Provide the (x, y) coordinate of the cell's center where the given text is located.  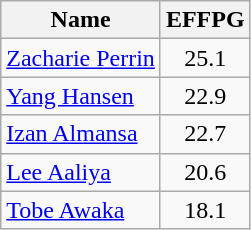
Lee Aaliya (81, 172)
Zacharie Perrin (81, 58)
Izan Almansa (81, 134)
25.1 (205, 58)
Yang Hansen (81, 96)
Name (81, 20)
18.1 (205, 210)
20.6 (205, 172)
22.9 (205, 96)
Tobe Awaka (81, 210)
EFFPG (205, 20)
22.7 (205, 134)
